Capture the cell that displays the provided text and extract its [x, y] central coordinate. 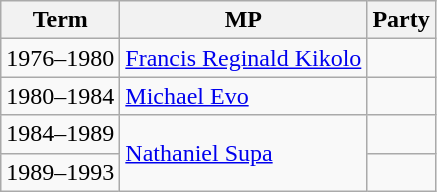
1989–1993 [60, 172]
Term [60, 20]
MP [244, 20]
1984–1989 [60, 134]
Party [401, 20]
1980–1984 [60, 96]
1976–1980 [60, 58]
Michael Evo [244, 96]
Nathaniel Supa [244, 153]
Francis Reginald Kikolo [244, 58]
